Return the (x, y) coordinate for the center point of the cell that contains the specified text.  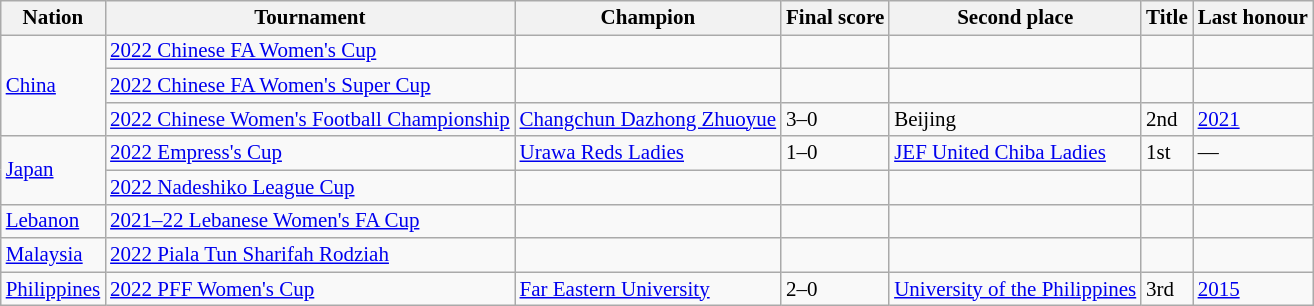
2022 Nadeshiko League Cup (310, 187)
Tournament (310, 18)
1–0 (835, 153)
Final score (835, 18)
Urawa Reds Ladies (648, 153)
Japan (53, 170)
2022 Piala Tun Sharifah Rodziah (310, 255)
2021 (1253, 119)
Title (1167, 18)
Champion (648, 18)
Malaysia (53, 255)
2022 Chinese FA Women's Cup (310, 52)
JEF United Chiba Ladies (1015, 153)
2–0 (835, 289)
China (53, 86)
Last honour (1253, 18)
2022 Empress's Cup (310, 153)
— (1253, 153)
2015 (1253, 289)
Philippines (53, 289)
2022 PFF Women's Cup (310, 289)
3rd (1167, 289)
2nd (1167, 119)
Lebanon (53, 221)
2022 Chinese FA Women's Super Cup (310, 86)
Far Eastern University (648, 289)
1st (1167, 153)
Nation (53, 18)
Changchun Dazhong Zhuoyue (648, 119)
2021–22 Lebanese Women's FA Cup (310, 221)
Second place (1015, 18)
2022 Chinese Women's Football Championship (310, 119)
3–0 (835, 119)
University of the Philippines (1015, 289)
Beijing (1015, 119)
